Identify which cell holds the provided text, then report its [x, y] central coordinate. 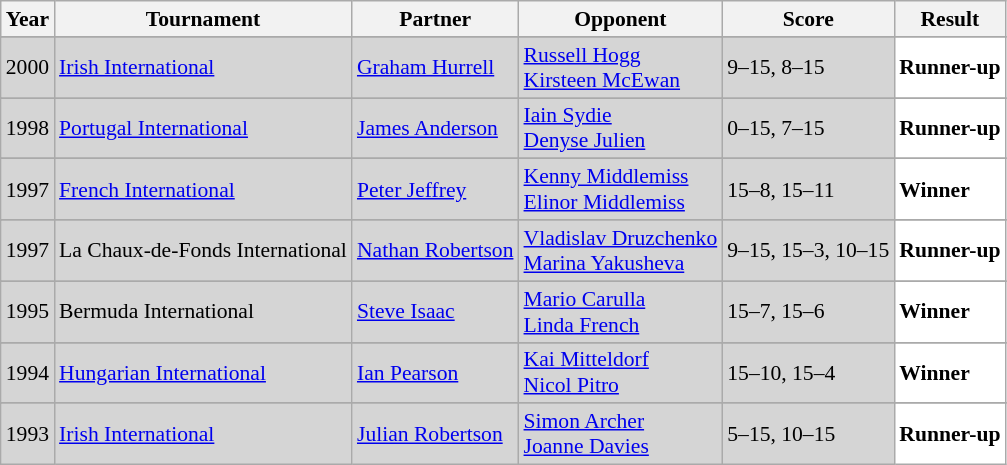
2000 [28, 68]
James Anderson [436, 128]
1993 [28, 434]
Year [28, 19]
Simon Archer Joanne Davies [621, 434]
Mario Carulla Linda French [621, 312]
1994 [28, 372]
5–15, 10–15 [808, 434]
Portugal International [203, 128]
9–15, 8–15 [808, 68]
Iain Sydie Denyse Julien [621, 128]
Nathan Robertson [436, 250]
Peter Jeffrey [436, 190]
Score [808, 19]
Kenny Middlemiss Elinor Middlemiss [621, 190]
Tournament [203, 19]
Result [950, 19]
15–7, 15–6 [808, 312]
9–15, 15–3, 10–15 [808, 250]
Bermuda International [203, 312]
0–15, 7–15 [808, 128]
Vladislav Druzchenko Marina Yakusheva [621, 250]
15–8, 15–11 [808, 190]
Steve Isaac [436, 312]
Julian Robertson [436, 434]
Graham Hurrell [436, 68]
La Chaux-de-Fonds International [203, 250]
Partner [436, 19]
French International [203, 190]
15–10, 15–4 [808, 372]
Ian Pearson [436, 372]
Russell Hogg Kirsteen McEwan [621, 68]
Hungarian International [203, 372]
Kai Mitteldorf Nicol Pitro [621, 372]
1998 [28, 128]
1995 [28, 312]
Opponent [621, 19]
